Return the [x, y] coordinate for the center point of the cell that contains the specified text.  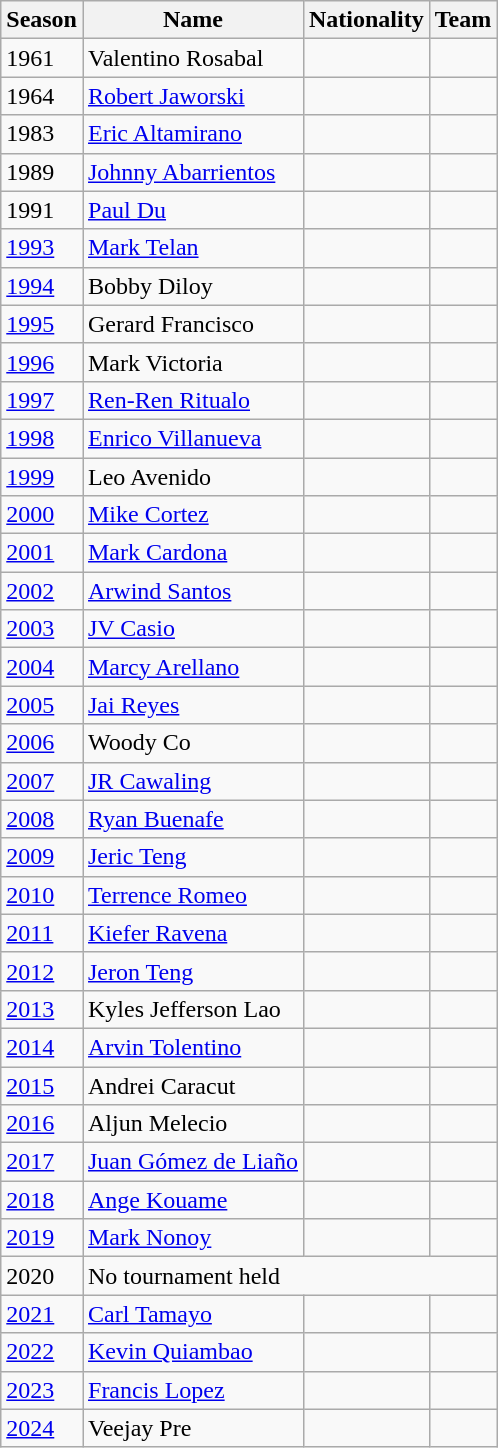
2013 [42, 1009]
1999 [42, 477]
JR Cawaling [192, 781]
1989 [42, 172]
Valentino Rosabal [192, 58]
Ange Kouame [192, 1200]
1997 [42, 400]
1991 [42, 210]
Carl Tamayo [192, 1314]
1993 [42, 248]
Mark Cardona [192, 553]
Marcy Arellano [192, 667]
Team [463, 20]
Jai Reyes [192, 705]
Veejay Pre [192, 1428]
Mike Cortez [192, 515]
1994 [42, 286]
Leo Avenido [192, 477]
2007 [42, 781]
Aljun Melecio [192, 1124]
2008 [42, 819]
2015 [42, 1085]
2018 [42, 1200]
Juan Gómez de Liaño [192, 1162]
2002 [42, 591]
2012 [42, 971]
Johnny Abarrientos [192, 172]
1996 [42, 362]
2004 [42, 667]
2011 [42, 933]
Andrei Caracut [192, 1085]
JV Casio [192, 629]
2009 [42, 857]
2024 [42, 1428]
Season [42, 20]
2016 [42, 1124]
1995 [42, 324]
2006 [42, 743]
Jeron Teng [192, 971]
Arvin Tolentino [192, 1047]
2021 [42, 1314]
Bobby Diloy [192, 286]
1961 [42, 58]
Jeric Teng [192, 857]
Gerard Francisco [192, 324]
Name [192, 20]
No tournament held [289, 1276]
Kiefer Ravena [192, 933]
Mark Victoria [192, 362]
2005 [42, 705]
2014 [42, 1047]
1983 [42, 134]
Robert Jaworski [192, 96]
Mark Telan [192, 248]
Woody Co [192, 743]
Paul Du [192, 210]
Enrico Villanueva [192, 438]
2022 [42, 1352]
2017 [42, 1162]
Kyles Jefferson Lao [192, 1009]
Kevin Quiambao [192, 1352]
Ren-Ren Ritualo [192, 400]
Ryan Buenafe [192, 819]
2003 [42, 629]
Mark Nonoy [192, 1238]
2010 [42, 895]
2000 [42, 515]
Terrence Romeo [192, 895]
Nationality [366, 20]
Arwind Santos [192, 591]
1998 [42, 438]
2019 [42, 1238]
2023 [42, 1390]
Eric Altamirano [192, 134]
1964 [42, 96]
2001 [42, 553]
Francis Lopez [192, 1390]
2020 [42, 1276]
